Capture the cell that displays the provided text and extract its [X, Y] central coordinate. 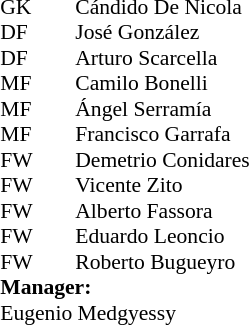
Roberto Bugueyro [162, 262]
Alberto Fassora [162, 211]
José González [162, 33]
Camilo Bonelli [162, 83]
Francisco Garrafa [162, 135]
Manager: [124, 287]
Vicente Zito [162, 185]
Ángel Serramía [162, 109]
Eduardo Leoncio [162, 237]
Arturo Scarcella [162, 58]
Demetrio Conidares [162, 160]
